Extract the [x, y] coordinate from the center of the cell holding the provided text.  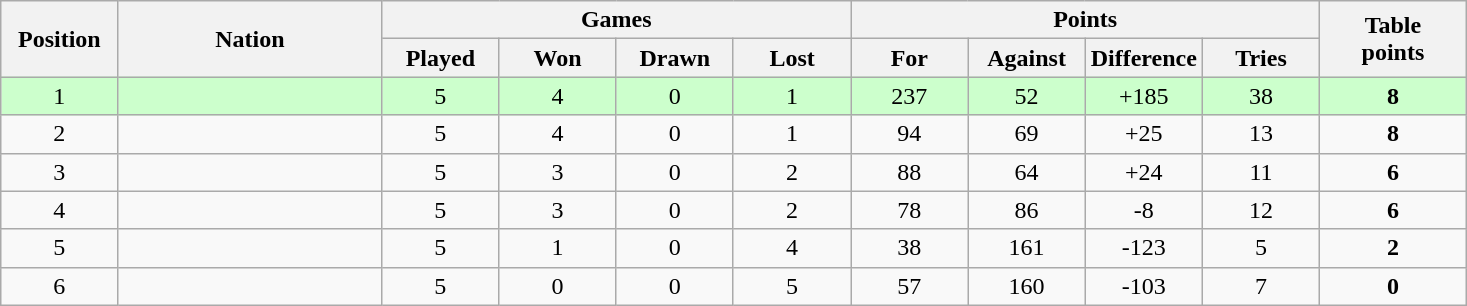
78 [910, 210]
64 [1026, 172]
+185 [1144, 96]
Position [60, 39]
Tries [1260, 58]
Points [1086, 20]
11 [1260, 172]
Won [558, 58]
Tablepoints [1394, 39]
161 [1026, 248]
-123 [1144, 248]
For [910, 58]
94 [910, 134]
-103 [1144, 286]
Drawn [674, 58]
Difference [1144, 58]
-8 [1144, 210]
Against [1026, 58]
+24 [1144, 172]
Played [440, 58]
52 [1026, 96]
13 [1260, 134]
57 [910, 286]
86 [1026, 210]
Lost [792, 58]
Games [616, 20]
237 [910, 96]
12 [1260, 210]
69 [1026, 134]
160 [1026, 286]
Nation [250, 39]
+25 [1144, 134]
88 [910, 172]
7 [1260, 286]
